Locate the cell with the specified text and output its [x, y] center coordinate. 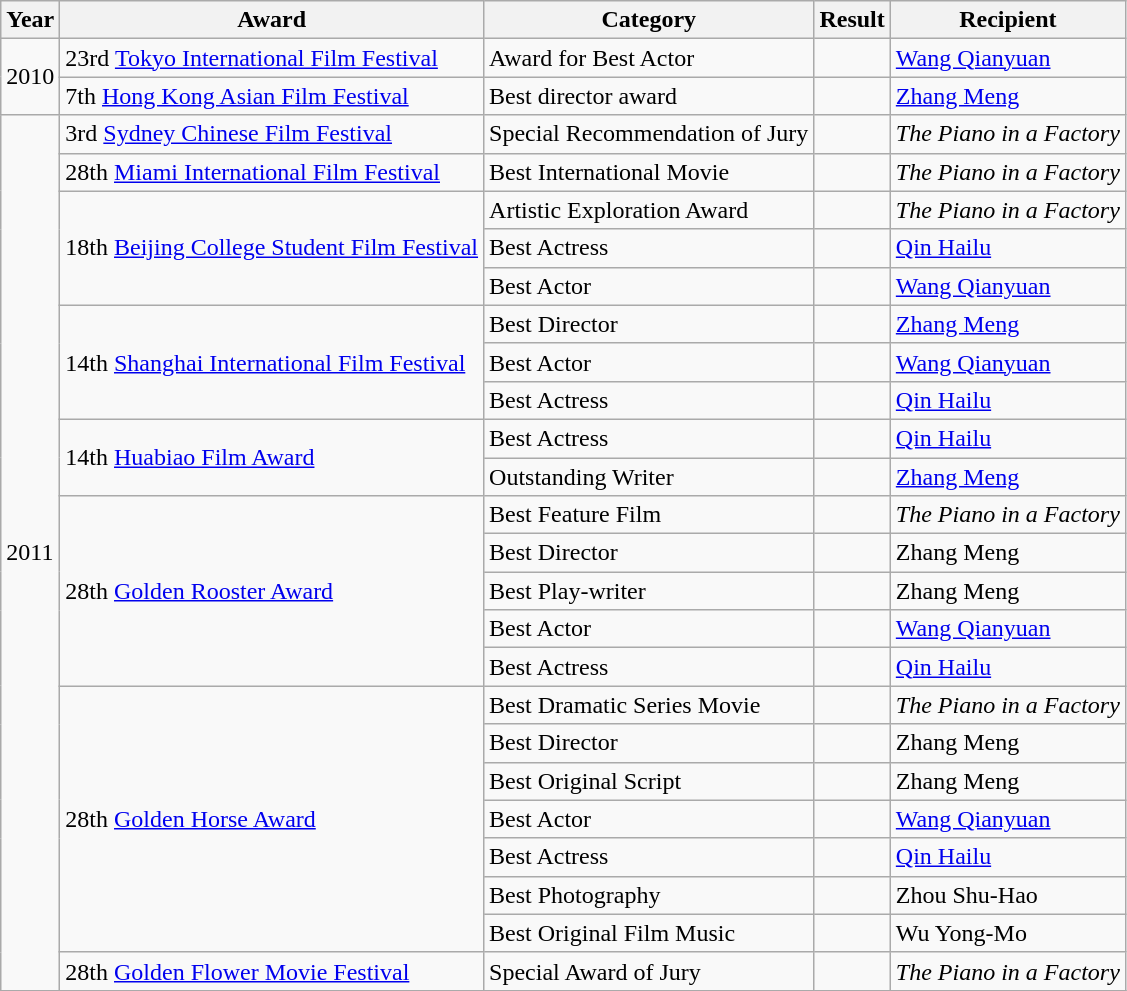
Year [30, 20]
2011 [30, 552]
2010 [30, 77]
Category [649, 20]
Best Feature Film [649, 515]
23rd Tokyo International Film Festival [272, 58]
28th Golden Flower Movie Festival [272, 971]
Special Award of Jury [649, 971]
14th Shanghai International Film Festival [272, 362]
Best Play-writer [649, 591]
Recipient [1008, 20]
Best Photography [649, 895]
Special Recommendation of Jury [649, 134]
Artistic Exploration Award [649, 210]
Award for Best Actor [649, 58]
7th Hong Kong Asian Film Festival [272, 96]
Best Dramatic Series Movie [649, 705]
3rd Sydney Chinese Film Festival [272, 134]
Best Original Film Music [649, 933]
Zhou Shu-Hao [1008, 895]
Best International Movie [649, 172]
Wu Yong-Mo [1008, 933]
18th Beijing College Student Film Festival [272, 248]
Best director award [649, 96]
28th Golden Rooster Award [272, 591]
28th Miami International Film Festival [272, 172]
Result [852, 20]
14th Huabiao Film Award [272, 457]
Award [272, 20]
28th Golden Horse Award [272, 819]
Best Original Script [649, 781]
Outstanding Writer [649, 477]
